Search for the cell housing the specified text and yield its [x, y] center coordinate. 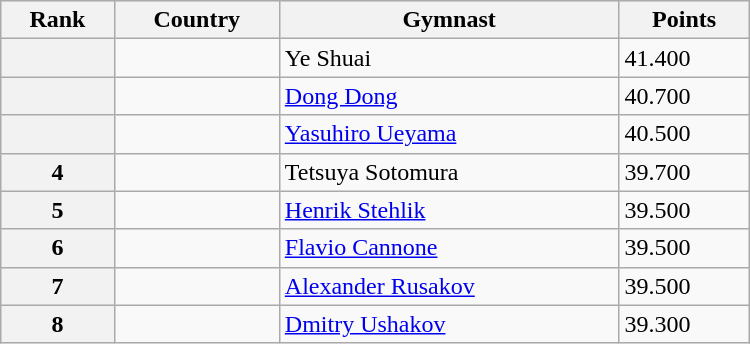
40.500 [684, 134]
Country [196, 20]
Tetsuya Sotomura [449, 172]
4 [58, 172]
6 [58, 248]
Henrik Stehlik [449, 210]
Dmitry Ushakov [449, 324]
Yasuhiro Ueyama [449, 134]
Alexander Rusakov [449, 286]
40.700 [684, 96]
5 [58, 210]
Points [684, 20]
39.700 [684, 172]
7 [58, 286]
41.400 [684, 58]
Flavio Cannone [449, 248]
8 [58, 324]
Dong Dong [449, 96]
39.300 [684, 324]
Ye Shuai [449, 58]
Gymnast [449, 20]
Rank [58, 20]
